For the text-containing cell, return its midpoint in [X, Y] coordinate format. 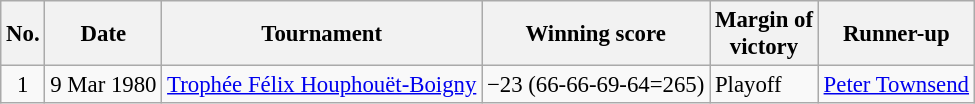
Margin ofvictory [764, 34]
Tournament [322, 34]
Trophée Félix Houphouët-Boigny [322, 85]
Peter Townsend [896, 85]
9 Mar 1980 [104, 85]
−23 (66-66-69-64=265) [596, 85]
Runner-up [896, 34]
Playoff [764, 85]
No. [23, 34]
Winning score [596, 34]
1 [23, 85]
Date [104, 34]
